Scan for the cell matching the given text and deliver its [x, y] coordinate at center. 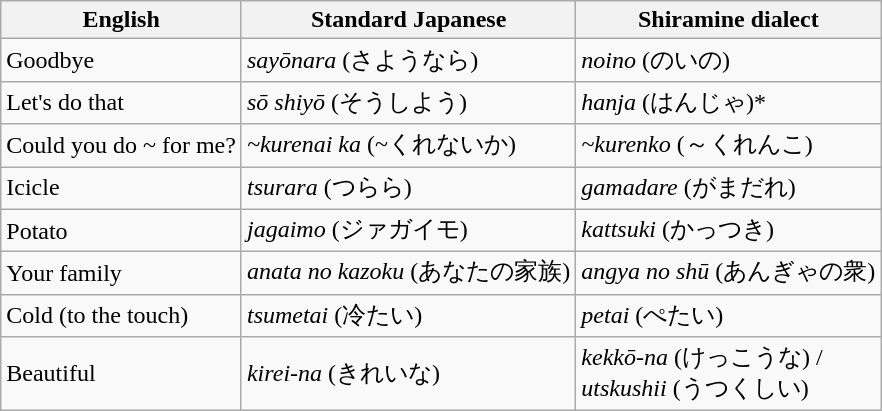
sayōnara (さようなら) [408, 60]
gamadare (がまだれ) [728, 188]
angya no shū (あんぎゃの衆) [728, 274]
~kurenai ka (~くれないか) [408, 146]
Your family [122, 274]
hanja (はんじゃ)* [728, 102]
tsurara (つらら) [408, 188]
kattsuki (かっつき) [728, 230]
sō shiyō (そうしよう) [408, 102]
Goodbye [122, 60]
Standard Japanese [408, 20]
Let's do that [122, 102]
Icicle [122, 188]
Shiramine dialect [728, 20]
jagaimo (ジァガイモ) [408, 230]
Potato [122, 230]
kirei-na (きれいな) [408, 374]
~kurenko (～くれんこ) [728, 146]
Beautiful [122, 374]
Cold (to the touch) [122, 316]
tsumetai (冷たい) [408, 316]
Could you do ~ for me? [122, 146]
kekkō-na (けっこうな) /utskushii (うつくしい) [728, 374]
anata no kazoku (あなたの家族) [408, 274]
noino (のいの) [728, 60]
petai (ぺたい) [728, 316]
English [122, 20]
